Detect which cell encompasses the target text, then output its [X, Y] center coordinate. 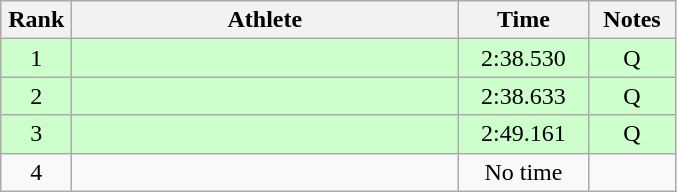
2 [36, 96]
2:38.633 [524, 96]
Time [524, 20]
2:49.161 [524, 134]
3 [36, 134]
Athlete [265, 20]
Notes [632, 20]
No time [524, 172]
2:38.530 [524, 58]
1 [36, 58]
Rank [36, 20]
4 [36, 172]
